Return the [X, Y] coordinate for the center point of the cell that contains the specified text.  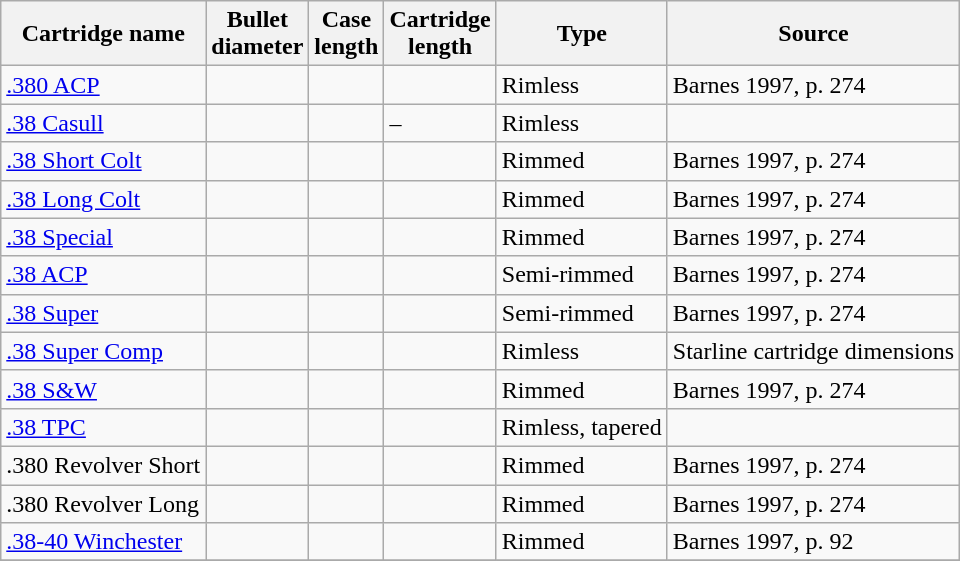
.38 S&W [104, 389]
.38 Casull [104, 123]
.380 Revolver Long [104, 503]
.380 Revolver Short [104, 465]
.38 Special [104, 237]
Rimless, tapered [582, 427]
Cartridge name [104, 34]
Type [582, 34]
Caselength [346, 34]
.38 Short Colt [104, 161]
.38 Super Comp [104, 351]
Starline cartridge dimensions [813, 351]
.38 Long Colt [104, 199]
.38 TPC [104, 427]
Source [813, 34]
Bulletdiameter [258, 34]
– [440, 123]
Cartridgelength [440, 34]
.38 ACP [104, 275]
.380 ACP [104, 85]
.38-40 Winchester [104, 542]
Barnes 1997, p. 92 [813, 542]
.38 Super [104, 313]
